Return [X, Y] of the center of cell containing provided text 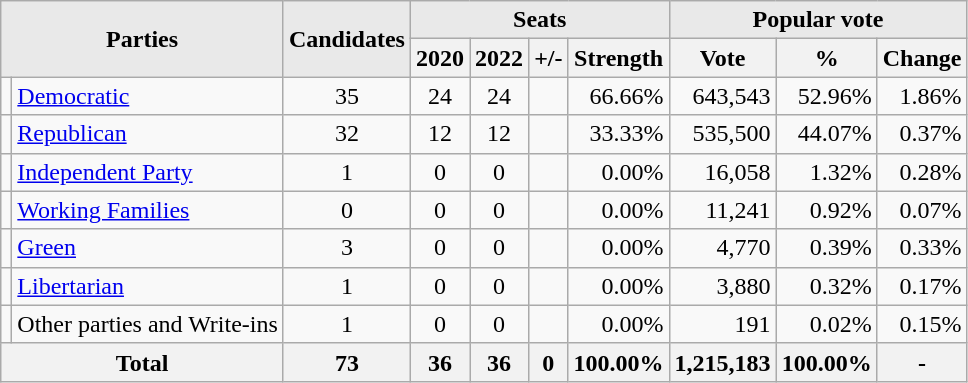
32 [346, 134]
3,880 [722, 286]
0.02% [826, 324]
66.66% [618, 96]
191 [722, 324]
Total [142, 362]
Popular vote [818, 20]
2022 [500, 58]
- [922, 362]
% [826, 58]
Parties [142, 39]
Green [148, 248]
+/- [548, 58]
3 [346, 248]
33.33% [618, 134]
Strength [618, 58]
Libertarian [148, 286]
535,500 [722, 134]
0.33% [922, 248]
73 [346, 362]
Republican [148, 134]
643,543 [722, 96]
1.32% [826, 172]
0.07% [922, 210]
52.96% [826, 96]
0.28% [922, 172]
Independent Party [148, 172]
Seats [540, 20]
1,215,183 [722, 362]
16,058 [722, 172]
Change [922, 58]
Vote [722, 58]
0.37% [922, 134]
Candidates [346, 39]
0.32% [826, 286]
Other parties and Write-ins [148, 324]
2020 [440, 58]
0.92% [826, 210]
0.17% [922, 286]
35 [346, 96]
1.86% [922, 96]
11,241 [722, 210]
4,770 [722, 248]
0.15% [922, 324]
Democratic [148, 96]
Working Families [148, 210]
0.39% [826, 248]
44.07% [826, 134]
